Pinpoint the cell where the given text exists, returning its [X, Y] midpoint coordinate. 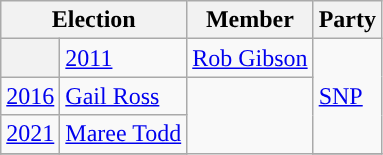
2016 [30, 96]
2021 [30, 134]
Maree Todd [124, 134]
Member [250, 20]
Rob Gibson [250, 58]
Gail Ross [124, 96]
Party [347, 20]
2011 [124, 58]
SNP [347, 96]
Election [94, 20]
